From the cell containing the given text, extract its center point as (x, y) coordinate. 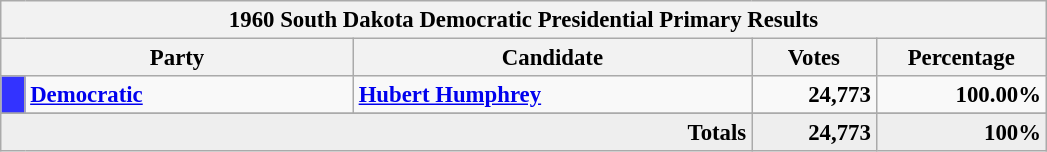
Democratic (189, 95)
Party (178, 58)
Candidate (552, 58)
Totals (376, 133)
1960 South Dakota Democratic Presidential Primary Results (524, 20)
Hubert Humphrey (552, 95)
Votes (814, 58)
100.00% (961, 95)
Percentage (961, 58)
100% (961, 133)
